Capture the cell that displays the provided text and extract its [X, Y] central coordinate. 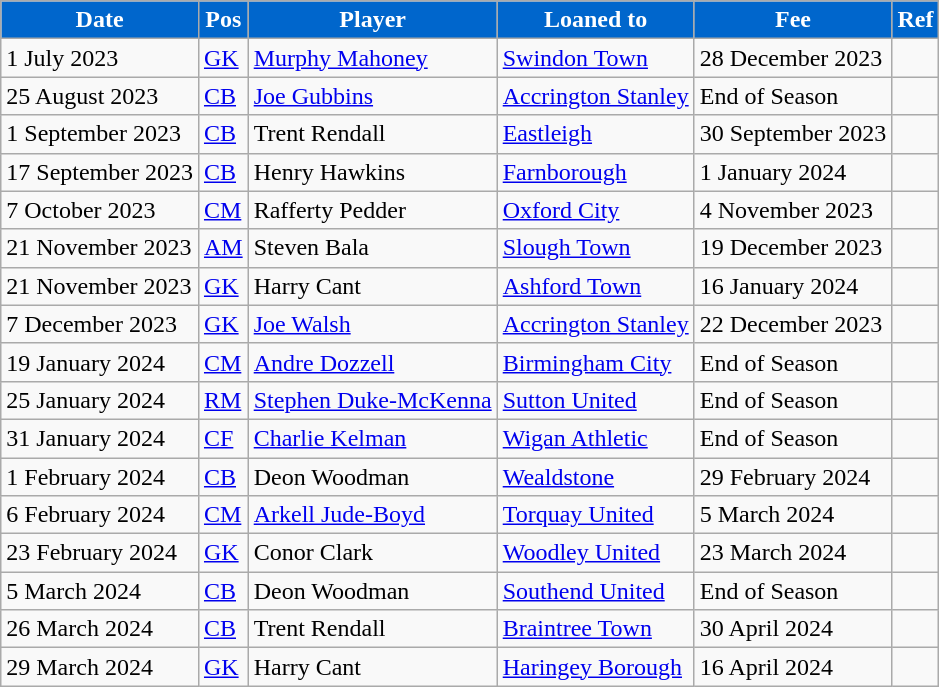
Wealdstone [596, 477]
Birmingham City [596, 362]
17 September 2023 [100, 172]
Stephen Duke-McKenna [372, 400]
Ref [916, 20]
Arkell Jude-Boyd [372, 515]
30 September 2023 [793, 134]
Torquay United [596, 515]
Andre Dozzell [372, 362]
29 February 2024 [793, 477]
Farnborough [596, 172]
1 September 2023 [100, 134]
23 February 2024 [100, 553]
Ashford Town [596, 286]
Date [100, 20]
Fee [793, 20]
19 January 2024 [100, 362]
Oxford City [596, 210]
Pos [223, 20]
Charlie Kelman [372, 438]
25 August 2023 [100, 96]
Loaned to [596, 20]
Steven Bala [372, 248]
Swindon Town [596, 58]
Sutton United [596, 400]
26 March 2024 [100, 629]
Murphy Mahoney [372, 58]
16 April 2024 [793, 667]
CF [223, 438]
1 January 2024 [793, 172]
Eastleigh [596, 134]
Joe Walsh [372, 324]
Joe Gubbins [372, 96]
7 December 2023 [100, 324]
Wigan Athletic [596, 438]
22 December 2023 [793, 324]
4 November 2023 [793, 210]
1 February 2024 [100, 477]
Braintree Town [596, 629]
RM [223, 400]
30 April 2024 [793, 629]
Conor Clark [372, 553]
AM [223, 248]
25 January 2024 [100, 400]
Haringey Borough [596, 667]
23 March 2024 [793, 553]
Henry Hawkins [372, 172]
Slough Town [596, 248]
16 January 2024 [793, 286]
6 February 2024 [100, 515]
7 October 2023 [100, 210]
Rafferty Pedder [372, 210]
28 December 2023 [793, 58]
Player [372, 20]
Southend United [596, 591]
19 December 2023 [793, 248]
1 July 2023 [100, 58]
31 January 2024 [100, 438]
29 March 2024 [100, 667]
Woodley United [596, 553]
